Return (X, Y) of the center of cell containing provided text 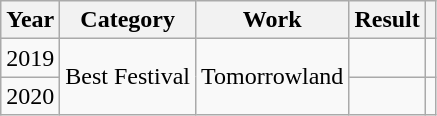
Result (387, 20)
2020 (30, 96)
Category (128, 20)
Year (30, 20)
Best Festival (128, 77)
Work (272, 20)
Tomorrowland (272, 77)
2019 (30, 58)
